Identify which cell holds the provided text, then report its (x, y) central coordinate. 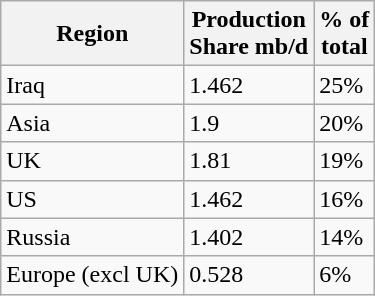
1.402 (249, 237)
20% (344, 123)
Region (92, 34)
UK (92, 161)
1.9 (249, 123)
6% (344, 275)
ProductionShare mb/d (249, 34)
US (92, 199)
19% (344, 161)
Europe (excl UK) (92, 275)
Asia (92, 123)
14% (344, 237)
16% (344, 199)
% oftotal (344, 34)
1.81 (249, 161)
0.528 (249, 275)
25% (344, 85)
Russia (92, 237)
Iraq (92, 85)
